Search for the cell housing the specified text and yield its [X, Y] center coordinate. 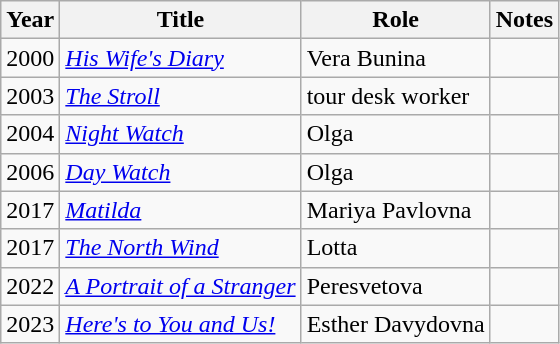
Lotta [396, 248]
2003 [30, 96]
Mariya Pavlovna [396, 210]
Peresvetova [396, 286]
tour desk worker [396, 96]
2004 [30, 134]
Here's to You and Us! [180, 324]
Year [30, 20]
2022 [30, 286]
A Portrait of a Stranger [180, 286]
2023 [30, 324]
Role [396, 20]
The North Wind [180, 248]
Night Watch [180, 134]
Matilda [180, 210]
2000 [30, 58]
2006 [30, 172]
Title [180, 20]
Day Watch [180, 172]
Vera Bunina [396, 58]
The Stroll [180, 96]
His Wife's Diary [180, 58]
Esther Davydovna [396, 324]
Notes [524, 20]
